Extract the [x, y] coordinate from the center of the cell holding the provided text.  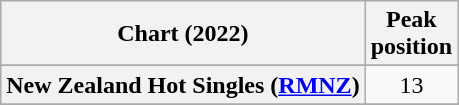
Peakposition [411, 34]
13 [411, 85]
New Zealand Hot Singles (RMNZ) [183, 85]
Chart (2022) [183, 34]
